Pinpoint the cell where the given text exists, returning its (x, y) midpoint coordinate. 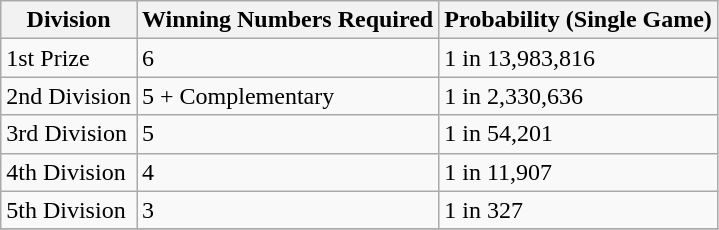
1 in 2,330,636 (578, 96)
2nd Division (69, 96)
Winning Numbers Required (287, 20)
5 + Complementary (287, 96)
Division (69, 20)
5th Division (69, 210)
4 (287, 172)
1st Prize (69, 58)
5 (287, 134)
1 in 13,983,816 (578, 58)
Probability (Single Game) (578, 20)
4th Division (69, 172)
1 in 54,201 (578, 134)
3rd Division (69, 134)
1 in 327 (578, 210)
1 in 11,907 (578, 172)
6 (287, 58)
3 (287, 210)
